Extract the (x, y) coordinate from the center of the cell holding the provided text.  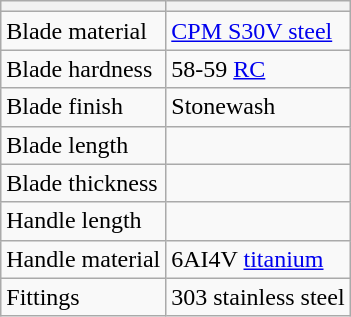
Fittings (84, 297)
Handle length (84, 221)
6AI4V titanium (258, 259)
Blade thickness (84, 183)
303 stainless steel (258, 297)
Blade material (84, 31)
Blade finish (84, 107)
Handle material (84, 259)
58-59 RC (258, 69)
Blade hardness (84, 69)
Stonewash (258, 107)
Blade length (84, 145)
CPM S30V steel (258, 31)
